Scan for the cell matching the given text and deliver its (x, y) coordinate at center. 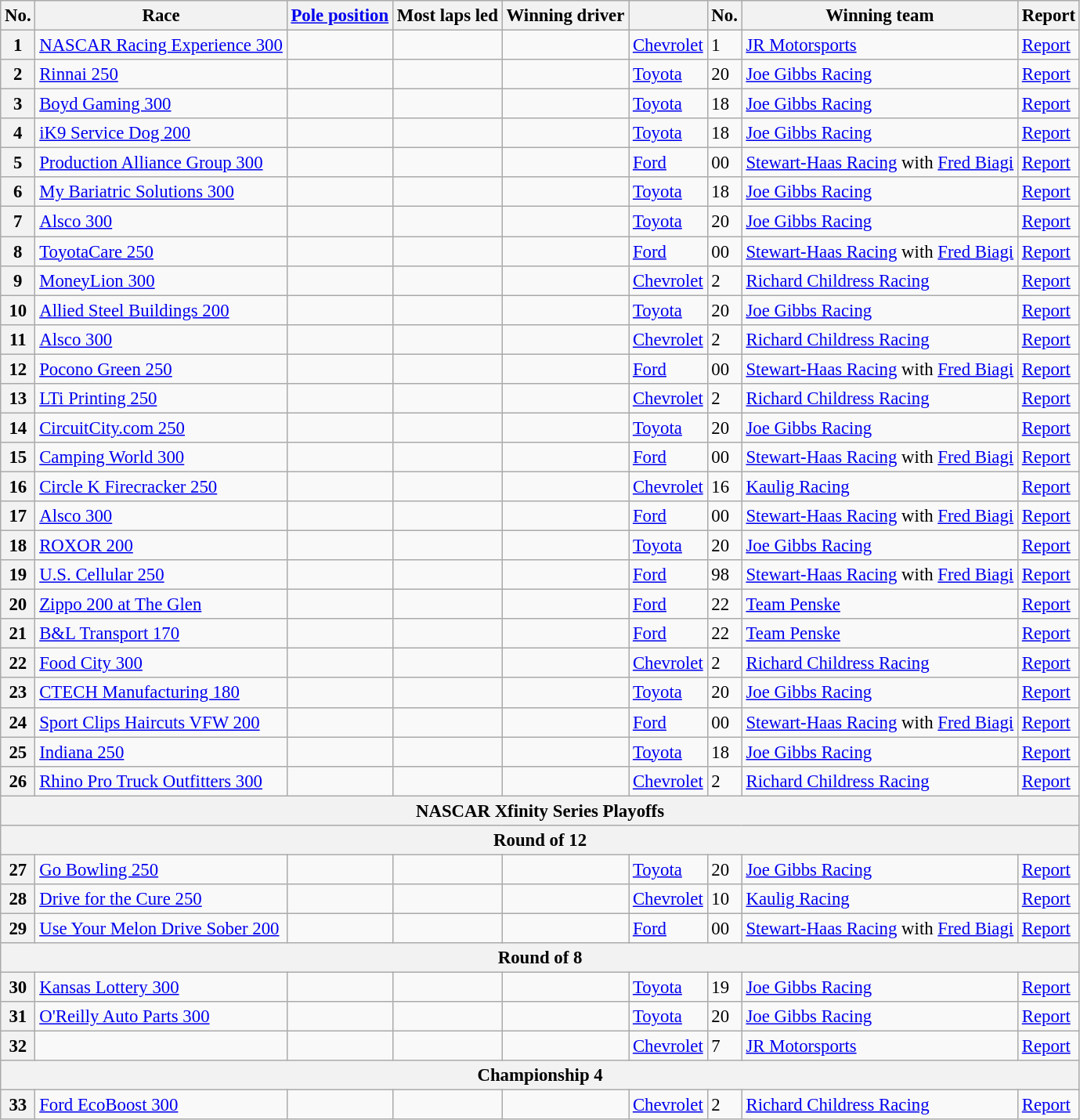
30 (18, 988)
9 (18, 280)
Most laps led (447, 16)
My Bariatric Solutions 300 (161, 192)
25 (18, 752)
U.S. Cellular 250 (161, 575)
Camping World 300 (161, 457)
98 (724, 575)
CircuitCity.com 250 (161, 428)
Allied Steel Buildings 200 (161, 310)
iK9 Service Dog 200 (161, 133)
27 (18, 869)
Use Your Melon Drive Sober 200 (161, 928)
CTECH Manufacturing 180 (161, 693)
13 (18, 399)
Championship 4 (540, 1075)
NASCAR Racing Experience 300 (161, 45)
17 (18, 516)
LTi Printing 250 (161, 399)
O'Reilly Auto Parts 300 (161, 1017)
B&L Transport 170 (161, 634)
4 (18, 133)
ToyotaCare 250 (161, 251)
Indiana 250 (161, 752)
Go Bowling 250 (161, 869)
Boyd Gaming 300 (161, 104)
Production Alliance Group 300 (161, 163)
Round of 8 (540, 958)
Rhino Pro Truck Outfitters 300 (161, 781)
3 (18, 104)
Food City 300 (161, 663)
32 (18, 1046)
Pocono Green 250 (161, 369)
14 (18, 428)
Sport Clips Haircuts VFW 200 (161, 722)
Round of 12 (540, 840)
Ford EcoBoost 300 (161, 1105)
Rinnai 250 (161, 74)
Kansas Lottery 300 (161, 988)
26 (18, 781)
31 (18, 1017)
Winning driver (565, 16)
5 (18, 163)
MoneyLion 300 (161, 280)
11 (18, 339)
15 (18, 457)
NASCAR Xfinity Series Playoffs (540, 811)
ROXOR 200 (161, 546)
24 (18, 722)
21 (18, 634)
23 (18, 693)
Race (161, 16)
12 (18, 369)
28 (18, 899)
Zippo 200 at The Glen (161, 605)
Drive for the Cure 250 (161, 899)
Pole position (340, 16)
33 (18, 1105)
Winning team (880, 16)
8 (18, 251)
6 (18, 192)
29 (18, 928)
Circle K Firecracker 250 (161, 486)
